Locate the cell with the specified text and output its (X, Y) center coordinate. 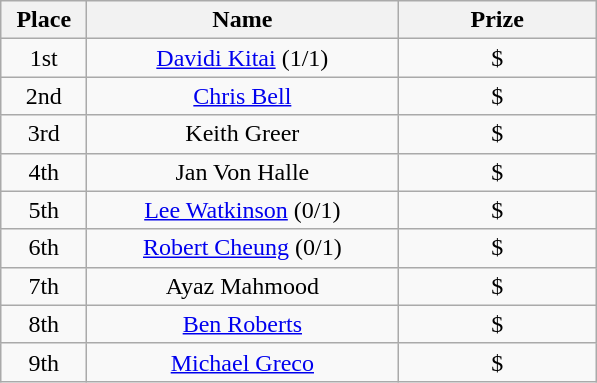
Jan Von Halle (242, 172)
1st (44, 58)
Michael Greco (242, 362)
8th (44, 324)
Lee Watkinson (0/1) (242, 210)
7th (44, 286)
2nd (44, 96)
9th (44, 362)
4th (44, 172)
Ben Roberts (242, 324)
Ayaz Mahmood (242, 286)
Place (44, 20)
Prize (498, 20)
6th (44, 248)
Chris Bell (242, 96)
Keith Greer (242, 134)
Name (242, 20)
3rd (44, 134)
Robert Cheung (0/1) (242, 248)
5th (44, 210)
Davidi Kitai (1/1) (242, 58)
